Determine the [X, Y] coordinate at the center of the cell enclosing the given text.  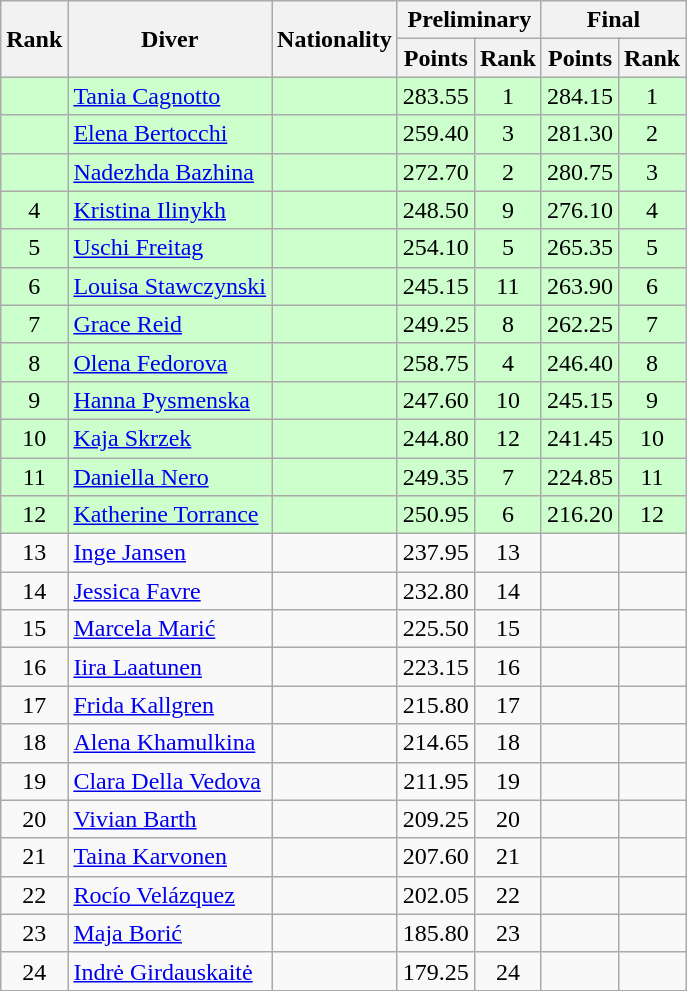
241.45 [580, 438]
265.35 [580, 248]
Diver [170, 39]
209.25 [436, 819]
Grace Reid [170, 324]
276.10 [580, 210]
237.95 [436, 553]
Elena Bertocchi [170, 134]
Inge Jansen [170, 553]
Olena Fedorova [170, 362]
215.80 [436, 705]
254.10 [436, 248]
Nadezhda Bazhina [170, 172]
Preliminary [469, 20]
250.95 [436, 515]
232.80 [436, 591]
214.65 [436, 743]
249.25 [436, 324]
Alena Khamulkina [170, 743]
Iira Laatunen [170, 667]
Jessica Favre [170, 591]
Maja Borić [170, 933]
247.60 [436, 400]
Frida Kallgren [170, 705]
Tania Cagnotto [170, 96]
Rocío Velázquez [170, 895]
202.05 [436, 895]
Indrė Girdauskaitė [170, 971]
Kaja Skrzek [170, 438]
Final [613, 20]
Daniella Nero [170, 477]
211.95 [436, 781]
248.50 [436, 210]
Nationality [335, 39]
258.75 [436, 362]
249.35 [436, 477]
Katherine Torrance [170, 515]
223.15 [436, 667]
Kristina Ilinykh [170, 210]
283.55 [436, 96]
281.30 [580, 134]
224.85 [580, 477]
216.20 [580, 515]
Clara Della Vedova [170, 781]
225.50 [436, 629]
207.60 [436, 857]
Taina Karvonen [170, 857]
284.15 [580, 96]
Uschi Freitag [170, 248]
Vivian Barth [170, 819]
263.90 [580, 286]
185.80 [436, 933]
Marcela Marić [170, 629]
262.25 [580, 324]
244.80 [436, 438]
259.40 [436, 134]
179.25 [436, 971]
280.75 [580, 172]
Louisa Stawczynski [170, 286]
246.40 [580, 362]
Hanna Pysmenska [170, 400]
272.70 [436, 172]
